Scan for the cell matching the given text and deliver its [x, y] coordinate at center. 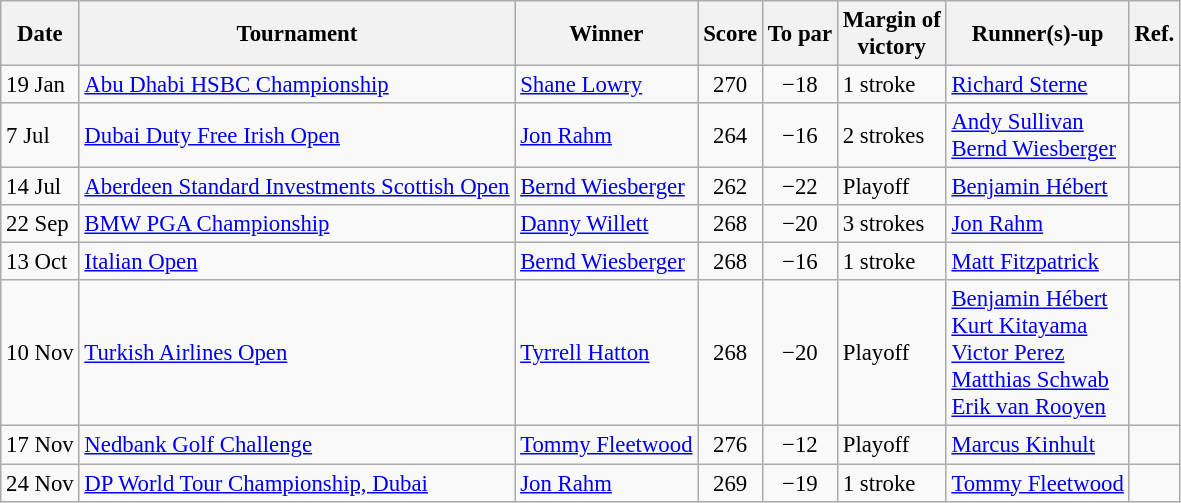
−22 [800, 187]
−19 [800, 483]
Andy Sullivan Bernd Wiesberger [1038, 136]
Benjamin Hébert Kurt Kitayama Victor Perez Matthias Schwab Erik van Rooyen [1038, 353]
−18 [800, 85]
Ref. [1154, 34]
14 Jul [40, 187]
17 Nov [40, 445]
Matt Fitzpatrick [1038, 262]
Margin ofvictory [892, 34]
Marcus Kinhult [1038, 445]
270 [730, 85]
2 strokes [892, 136]
Date [40, 34]
3 strokes [892, 224]
264 [730, 136]
19 Jan [40, 85]
13 Oct [40, 262]
24 Nov [40, 483]
10 Nov [40, 353]
Abu Dhabi HSBC Championship [297, 85]
Nedbank Golf Challenge [297, 445]
262 [730, 187]
Richard Sterne [1038, 85]
7 Jul [40, 136]
269 [730, 483]
Tyrrell Hatton [606, 353]
Runner(s)-up [1038, 34]
Danny Willett [606, 224]
BMW PGA Championship [297, 224]
Score [730, 34]
To par [800, 34]
22 Sep [40, 224]
Tournament [297, 34]
Winner [606, 34]
276 [730, 445]
Italian Open [297, 262]
Aberdeen Standard Investments Scottish Open [297, 187]
Shane Lowry [606, 85]
Dubai Duty Free Irish Open [297, 136]
Turkish Airlines Open [297, 353]
Benjamin Hébert [1038, 187]
DP World Tour Championship, Dubai [297, 483]
−12 [800, 445]
